For the text-containing cell, return its midpoint in (x, y) coordinate format. 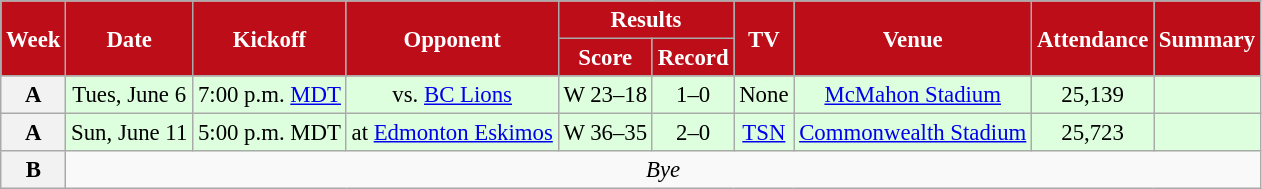
W 36–35 (605, 133)
Date (130, 38)
Sun, June 11 (130, 133)
1–0 (692, 95)
Tues, June 6 (130, 95)
5:00 p.m. MDT (270, 133)
TV (764, 38)
7:00 p.m. MDT (270, 95)
Commonwealth Stadium (913, 133)
Opponent (452, 38)
at Edmonton Eskimos (452, 133)
None (764, 95)
2–0 (692, 133)
Attendance (1093, 38)
B (34, 170)
Record (692, 58)
TSN (764, 133)
vs. BC Lions (452, 95)
Summary (1208, 38)
Venue (913, 38)
Week (34, 38)
Kickoff (270, 38)
Bye (664, 170)
Results (646, 20)
W 23–18 (605, 95)
25,723 (1093, 133)
Score (605, 58)
McMahon Stadium (913, 95)
25,139 (1093, 95)
